Provide the (x, y) coordinate of the cell's center where the given text is located.  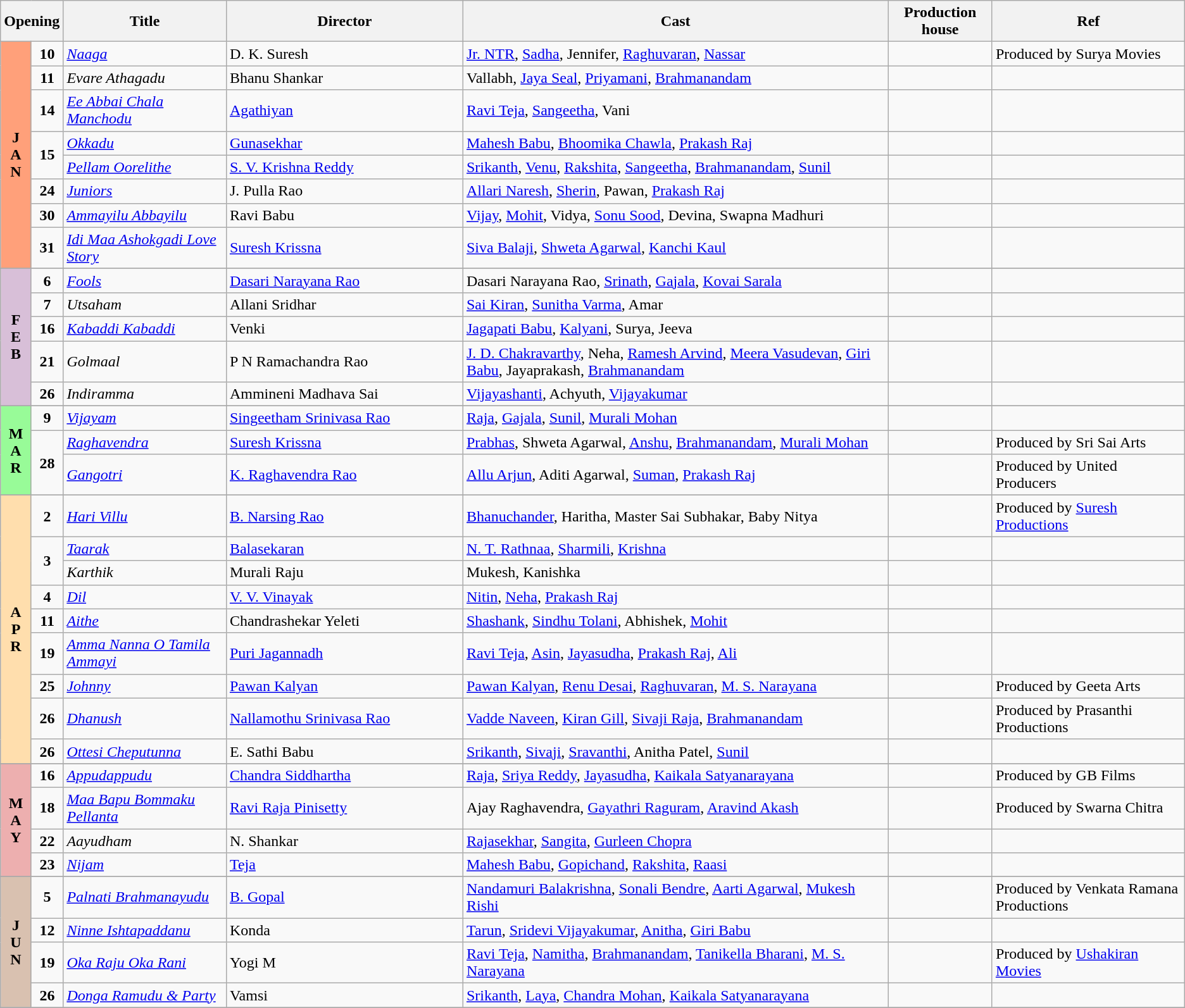
Gunasekhar (344, 143)
Dil (145, 597)
S. V. Krishna Reddy (344, 167)
Ee Abbai Chala Manchodu (145, 110)
Dhanush (145, 719)
Yogi M (344, 963)
Raja, Sriya Reddy, Jayasudha, Kaikala Satyanarayana (675, 775)
Fools (145, 280)
Opening (32, 22)
Nijam (145, 865)
Siva Balaji, Shweta Agarwal, Kanchi Kaul (675, 248)
Allari Naresh, Sherin, Pawan, Prakash Raj (675, 191)
Ref (1088, 22)
Murali Raju (344, 573)
Prabhas, Shweta Agarwal, Anshu, Brahmanandam, Murali Mohan (675, 442)
Vijay, Mohit, Vidya, Sonu Sood, Devina, Swapna Madhuri (675, 215)
Oka Raju Oka Rani (145, 963)
Ravi Teja, Namitha, Brahmanandam, Tanikella Bharani, M. S. Narayana (675, 963)
5 (47, 897)
24 (47, 191)
Vijayashanti, Achyuth, Vijayakumar (675, 394)
Raja, Gajala, Sunil, Murali Mohan (675, 418)
Produced by Suresh Productions (1088, 516)
Pawan Kalyan, Renu Desai, Raghuvaran, M. S. Narayana (675, 686)
Aithe (145, 621)
Ottesi Cheputunna (145, 751)
Jagapati Babu, Kalyani, Surya, Jeeva (675, 328)
21 (47, 361)
J. Pulla Rao (344, 191)
Teja (344, 865)
Pellam Oorelithe (145, 167)
Bhanuchander, Haritha, Master Sai Subhakar, Baby Nitya (675, 516)
Evare Athagadu (145, 78)
Puri Jagannadh (344, 653)
Palnati Brahmanayudu (145, 897)
JAN (16, 155)
Mahesh Babu, Bhoomika Chawla, Prakash Raj (675, 143)
12 (47, 930)
Srikanth, Venu, Rakshita, Sangeetha, Brahmanandam, Sunil (675, 167)
Singeetham Srinivasa Rao (344, 418)
B. Narsing Rao (344, 516)
23 (47, 865)
Utsaham (145, 304)
Production house (940, 22)
Srikanth, Laya, Chandra Mohan, Kaikala Satyanarayana (675, 995)
Shashank, Sindhu Tolani, Abhishek, Mohit (675, 621)
30 (47, 215)
28 (47, 463)
Johnny (145, 686)
2 (47, 516)
Idi Maa Ashokgadi Love Story (145, 248)
Chandra Siddhartha (344, 775)
3 (47, 561)
Cast (675, 22)
K. Raghavendra Rao (344, 475)
Ninne Ishtapaddanu (145, 930)
Produced by Surya Movies (1088, 54)
10 (47, 54)
Vadde Naveen, Kiran Gill, Sivaji Raja, Brahmanandam (675, 719)
Ammineni Madhava Sai (344, 394)
Vamsi (344, 995)
9 (47, 418)
Vallabh, Jaya Seal, Priyamani, Brahmanandam (675, 78)
Rajasekhar, Sangita, Gurleen Chopra (675, 841)
7 (47, 304)
Okkadu (145, 143)
6 (47, 280)
E. Sathi Babu (344, 751)
Appudappudu (145, 775)
J. D. Chakravarthy, Neha, Ramesh Arvind, Meera Vasudevan, Giri Babu, Jayaprakash, Brahmanandam (675, 361)
Srikanth, Sivaji, Sravanthi, Anitha Patel, Sunil (675, 751)
Indiramma (145, 394)
V. V. Vinayak (344, 597)
Dasari Narayana Rao, Srinath, Gajala, Kovai Sarala (675, 280)
Tarun, Sridevi Vijayakumar, Anitha, Giri Babu (675, 930)
Produced by Ushakiran Movies (1088, 963)
Ajay Raghavendra, Gayathri Raguram, Aravind Akash (675, 807)
Hari Villu (145, 516)
Produced by United Producers (1088, 475)
Ammayilu Abbayilu (145, 215)
Ravi Babu (344, 215)
Director (344, 22)
18 (47, 807)
Sai Kiran, Sunitha Varma, Amar (675, 304)
Donga Ramudu & Party (145, 995)
P N Ramachandra Rao (344, 361)
Produced by Sri Sai Arts (1088, 442)
Ravi Raja Pinisetty (344, 807)
Bhanu Shankar (344, 78)
31 (47, 248)
Allani Sridhar (344, 304)
Taarak (145, 549)
Nallamothu Srinivasa Rao (344, 719)
Konda (344, 930)
Gangotri (145, 475)
Ravi Teja, Sangeetha, Vani (675, 110)
Juniors (145, 191)
22 (47, 841)
Produced by Geeta Arts (1088, 686)
Nandamuri Balakrishna, Sonali Bendre, Aarti Agarwal, Mukesh Rishi (675, 897)
JUN (16, 942)
Karthik (145, 573)
Produced by Prasanthi Productions (1088, 719)
Amma Nanna O Tamila Ammayi (145, 653)
Maa Bapu Bommaku Pellanta (145, 807)
25 (47, 686)
4 (47, 597)
Kabaddi Kabaddi (145, 328)
MAR (16, 451)
14 (47, 110)
Agathiyan (344, 110)
Pawan Kalyan (344, 686)
Raghavendra (145, 442)
N. T. Rathnaa, Sharmili, Krishna (675, 549)
Mukesh, Kanishka (675, 573)
Aayudham (145, 841)
Allu Arjun, Aditi Agarwal, Suman, Prakash Raj (675, 475)
Dasari Narayana Rao (344, 280)
D. K. Suresh (344, 54)
Balasekaran (344, 549)
15 (47, 155)
Chandrashekar Yeleti (344, 621)
MAY (16, 820)
Produced by GB Films (1088, 775)
APR (16, 630)
Venki (344, 328)
Ravi Teja, Asin, Jayasudha, Prakash Raj, Ali (675, 653)
N. Shankar (344, 841)
B. Gopal (344, 897)
Jr. NTR, Sadha, Jennifer, Raghuvaran, Nassar (675, 54)
Vijayam (145, 418)
Naaga (145, 54)
Nitin, Neha, Prakash Raj (675, 597)
FEB (16, 337)
Title (145, 22)
Produced by Venkata Ramana Productions (1088, 897)
Golmaal (145, 361)
Mahesh Babu, Gopichand, Rakshita, Raasi (675, 865)
Produced by Swarna Chitra (1088, 807)
